Capture the cell that displays the provided text and extract its [X, Y] central coordinate. 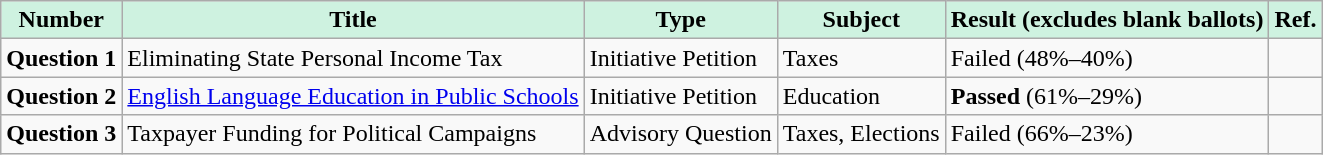
Education [861, 96]
Question 3 [62, 134]
Eliminating State Personal Income Tax [353, 58]
Failed (48%–40%) [1107, 58]
Title [353, 20]
Taxpayer Funding for Political Campaigns [353, 134]
English Language Education in Public Schools [353, 96]
Question 1 [62, 58]
Subject [861, 20]
Taxes, Elections [861, 134]
Question 2 [62, 96]
Result (excludes blank ballots) [1107, 20]
Number [62, 20]
Passed (61%–29%) [1107, 96]
Advisory Question [680, 134]
Failed (66%–23%) [1107, 134]
Ref. [1296, 20]
Taxes [861, 58]
Type [680, 20]
